Determine the (x, y) coordinate at the center of the cell enclosing the given text.  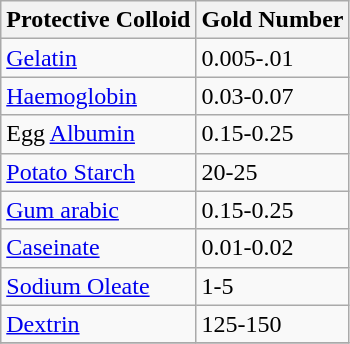
Egg Albumin (98, 134)
Gelatin (98, 58)
1-5 (272, 286)
20-25 (272, 172)
Haemoglobin (98, 96)
Potato Starch (98, 172)
Protective Colloid (98, 20)
0.005-.01 (272, 58)
0.01-0.02 (272, 248)
Gum arabic (98, 210)
125-150 (272, 324)
Caseinate (98, 248)
0.03-0.07 (272, 96)
Gold Number (272, 20)
Sodium Oleate (98, 286)
Dextrin (98, 324)
